Search for the cell housing the specified text and yield its (X, Y) center coordinate. 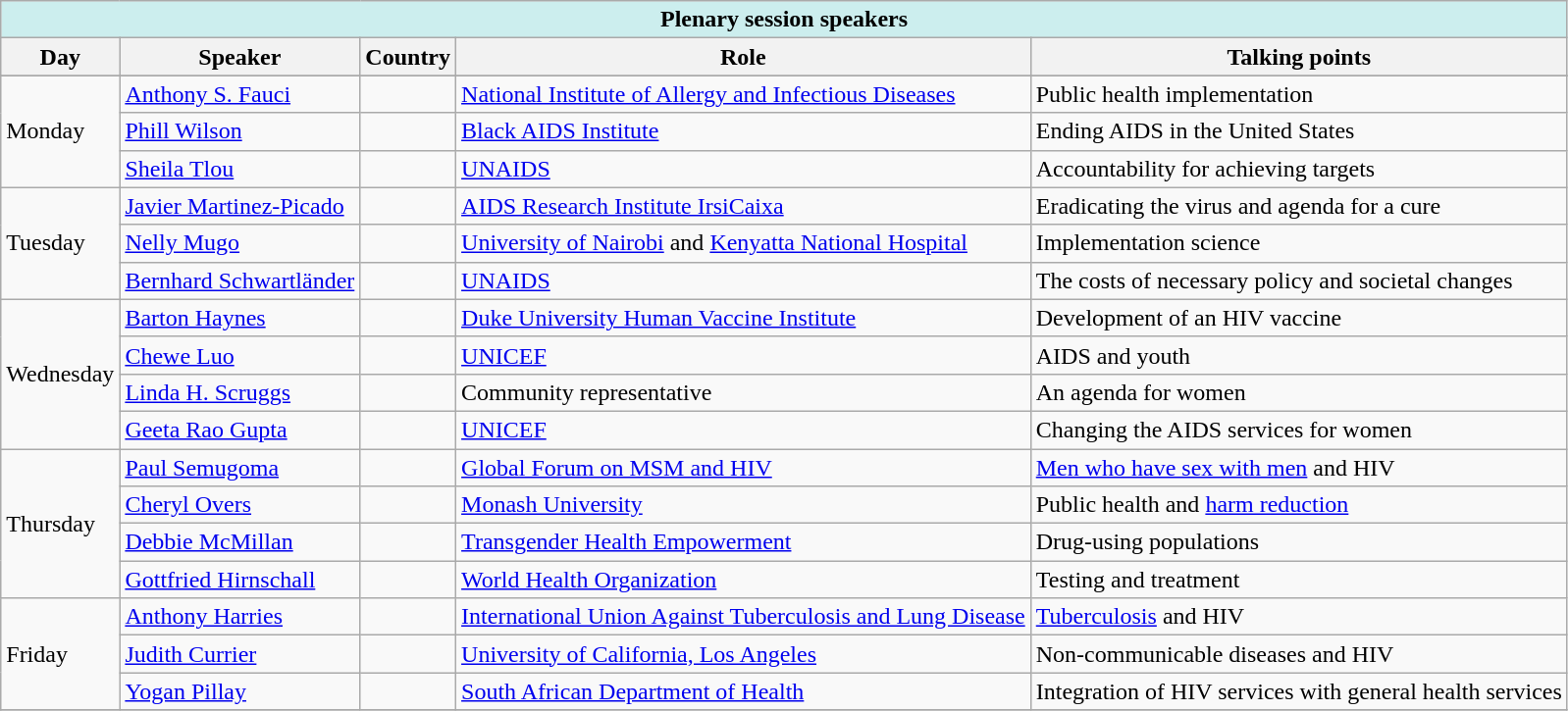
Testing and treatment (1299, 580)
Chewe Luo (239, 355)
University of California, Los Angeles (744, 654)
Anthony Harries (239, 617)
Drug-using populations (1299, 542)
Global Forum on MSM and HIV (744, 468)
The costs of necessary policy and societal changes (1299, 280)
Men who have sex with men and HIV (1299, 468)
Monday (61, 131)
Judith Currier (239, 654)
Thursday (61, 524)
Geeta Rao Gupta (239, 430)
Country (408, 57)
Cheryl Overs (239, 505)
Development of an HIV vaccine (1299, 318)
Phill Wilson (239, 131)
South African Department of Health (744, 691)
Ending AIDS in the United States (1299, 131)
World Health Organization (744, 580)
Community representative (744, 392)
Talking points (1299, 57)
Nelly Mugo (239, 243)
Yogan Pillay (239, 691)
Black AIDS Institute (744, 131)
Transgender Health Empowerment (744, 542)
Sheila Tlou (239, 169)
National Institute of Allergy and Infectious Diseases (744, 94)
Implementation science (1299, 243)
Eradicating the virus and agenda for a cure (1299, 206)
Javier Martinez-Picado (239, 206)
Role (744, 57)
Debbie McMillan (239, 542)
Monash University (744, 505)
Tuesday (61, 243)
Day (61, 57)
Paul Semugoma (239, 468)
Gottfried Hirnschall (239, 580)
Duke University Human Vaccine Institute (744, 318)
Linda H. Scruggs (239, 392)
Anthony S. Fauci (239, 94)
Public health and harm reduction (1299, 505)
Wednesday (61, 374)
Plenary session speakers (785, 20)
Bernhard Schwartländer (239, 280)
Barton Haynes (239, 318)
An agenda for women (1299, 392)
AIDS Research Institute IrsiCaixa (744, 206)
Non-communicable diseases and HIV (1299, 654)
Tuberculosis and HIV (1299, 617)
Accountability for achieving targets (1299, 169)
Changing the AIDS services for women (1299, 430)
University of Nairobi and Kenyatta National Hospital (744, 243)
AIDS and youth (1299, 355)
Friday (61, 654)
International Union Against Tuberculosis and Lung Disease (744, 617)
Integration of HIV services with general health services (1299, 691)
Public health implementation (1299, 94)
Speaker (239, 57)
